Search for the cell housing the specified text and yield its (x, y) center coordinate. 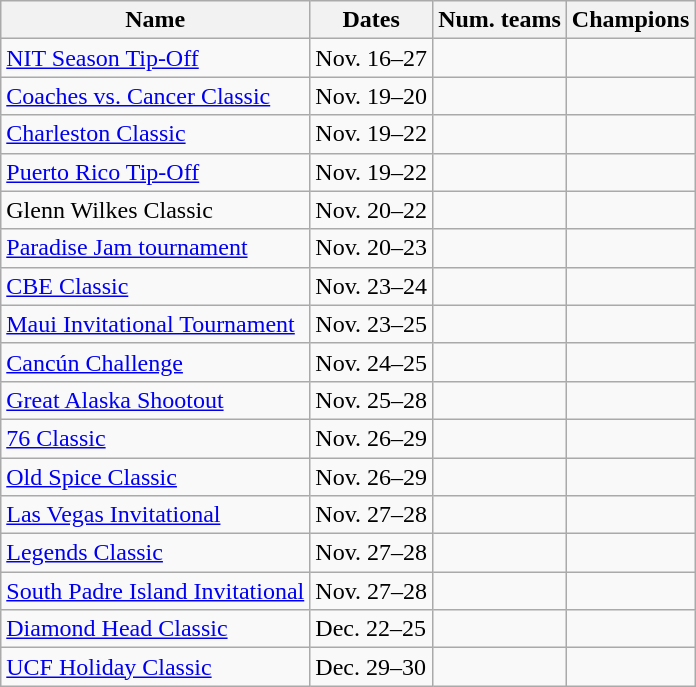
Nov. 24–25 (372, 362)
Nov. 23–24 (372, 286)
Diamond Head Classic (156, 629)
NIT Season Tip-Off (156, 58)
Nov. 25–28 (372, 400)
Coaches vs. Cancer Classic (156, 96)
Old Spice Classic (156, 477)
Charleston Classic (156, 134)
Dec. 29–30 (372, 667)
Paradise Jam tournament (156, 248)
Name (156, 20)
Las Vegas Invitational (156, 515)
Dec. 22–25 (372, 629)
Champions (630, 20)
Nov. 16–27 (372, 58)
Nov. 23–25 (372, 324)
Nov. 19–20 (372, 96)
Legends Classic (156, 553)
76 Classic (156, 438)
Dates (372, 20)
CBE Classic (156, 286)
Puerto Rico Tip-Off (156, 172)
Great Alaska Shootout (156, 400)
Maui Invitational Tournament (156, 324)
Cancún Challenge (156, 362)
Num. teams (500, 20)
UCF Holiday Classic (156, 667)
Glenn Wilkes Classic (156, 210)
South Padre Island Invitational (156, 591)
Nov. 20–23 (372, 248)
Nov. 20–22 (372, 210)
